Pinpoint the cell where the given text exists, returning its [x, y] midpoint coordinate. 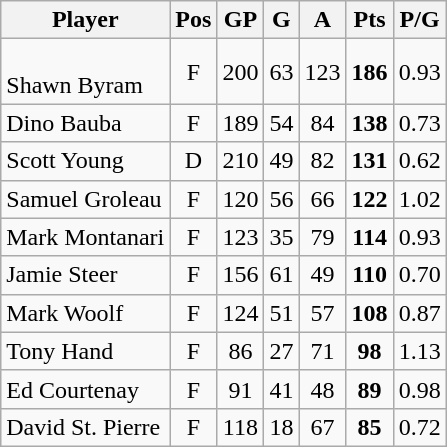
0.72 [420, 427]
67 [322, 427]
D [194, 161]
Pts [370, 20]
200 [240, 72]
51 [282, 313]
71 [322, 351]
86 [240, 351]
Player [86, 20]
G [282, 20]
0.62 [420, 161]
P/G [420, 20]
189 [240, 123]
138 [370, 123]
82 [322, 161]
1.02 [420, 199]
79 [322, 237]
186 [370, 72]
89 [370, 389]
Scott Young [86, 161]
156 [240, 275]
56 [282, 199]
210 [240, 161]
35 [282, 237]
0.70 [420, 275]
0.87 [420, 313]
0.98 [420, 389]
124 [240, 313]
Ed Courtenay [86, 389]
48 [322, 389]
85 [370, 427]
114 [370, 237]
0.73 [420, 123]
41 [282, 389]
Jamie Steer [86, 275]
David St. Pierre [86, 427]
131 [370, 161]
118 [240, 427]
Mark Montanari [86, 237]
98 [370, 351]
120 [240, 199]
18 [282, 427]
Shawn Byram [86, 72]
110 [370, 275]
84 [322, 123]
61 [282, 275]
122 [370, 199]
Mark Woolf [86, 313]
57 [322, 313]
91 [240, 389]
Pos [194, 20]
1.13 [420, 351]
63 [282, 72]
66 [322, 199]
Samuel Groleau [86, 199]
27 [282, 351]
GP [240, 20]
108 [370, 313]
A [322, 20]
Tony Hand [86, 351]
54 [282, 123]
Dino Bauba [86, 123]
